Search for the cell housing the specified text and yield its [x, y] center coordinate. 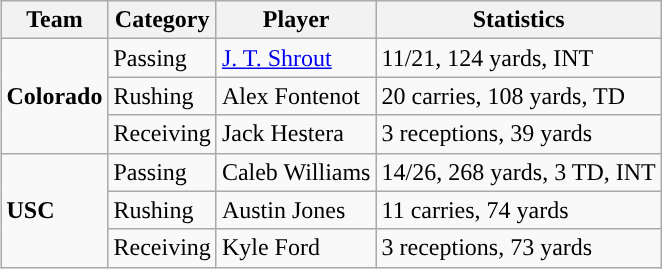
Category [162, 20]
Alex Fontenot [296, 96]
14/26, 268 yards, 3 TD, INT [518, 172]
J. T. Shrout [296, 58]
USC [54, 210]
11/21, 124 yards, INT [518, 58]
11 carries, 74 yards [518, 210]
Jack Hestera [296, 134]
3 receptions, 73 yards [518, 248]
3 receptions, 39 yards [518, 134]
Statistics [518, 20]
20 carries, 108 yards, TD [518, 96]
Kyle Ford [296, 248]
Team [54, 20]
Player [296, 20]
Colorado [54, 96]
Austin Jones [296, 210]
Caleb Williams [296, 172]
